Provide the [X, Y] coordinate of the cell's center where the given text is located.  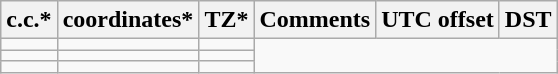
c.c.* [29, 20]
coordinates* [128, 20]
UTC offset [438, 20]
DST [528, 20]
Comments [315, 20]
TZ* [226, 20]
